For the text-containing cell, return its midpoint in (X, Y) coordinate format. 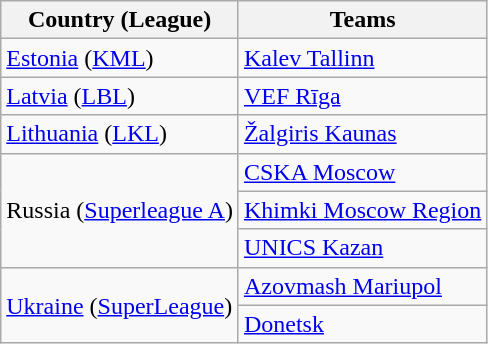
Ukraine (SuperLeague) (120, 305)
Žalgiris Kaunas (362, 134)
UNICS Kazan (362, 248)
Donetsk (362, 324)
Estonia (KML) (120, 58)
Kalev Tallinn (362, 58)
Lithuania (LKL) (120, 134)
Azovmash Mariupol (362, 286)
Khimki Moscow Region (362, 210)
Country (League) (120, 20)
Teams (362, 20)
Latvia (LBL) (120, 96)
Russia (Superleague A) (120, 210)
CSKA Moscow (362, 172)
VEF Rīga (362, 96)
